Return (X, Y) of the center of cell containing provided text 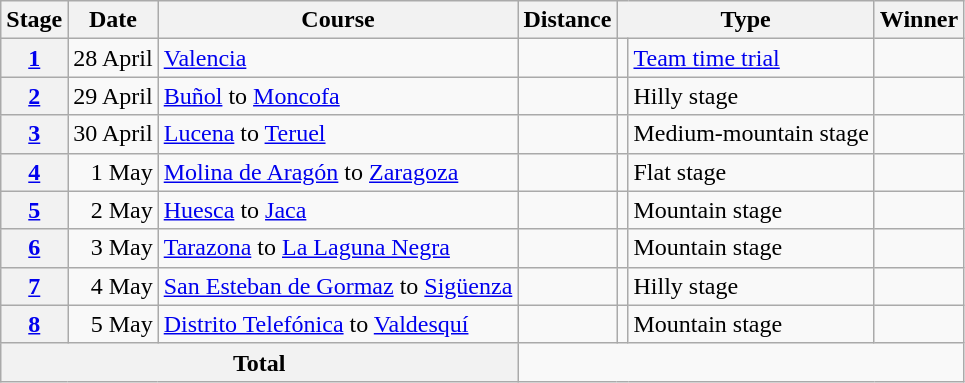
Tarazona to La Laguna Negra (338, 248)
Buñol to Moncofa (338, 96)
Team time trial (751, 58)
Course (338, 20)
30 April (113, 134)
Molina de Aragón to Zaragoza (338, 172)
3 May (113, 248)
Flat stage (751, 172)
4 (34, 172)
Date (113, 20)
Huesca to Jaca (338, 210)
Winner (918, 20)
4 May (113, 286)
San Esteban de Gormaz to Sigüenza (338, 286)
5 (34, 210)
28 April (113, 58)
Distrito Telefónica to Valdesquí (338, 324)
1 (34, 58)
Medium-mountain stage (751, 134)
Stage (34, 20)
1 May (113, 172)
Lucena to Teruel (338, 134)
2 (34, 96)
3 (34, 134)
5 May (113, 324)
6 (34, 248)
Valencia (338, 58)
8 (34, 324)
Distance (568, 20)
2 May (113, 210)
Total (260, 362)
7 (34, 286)
29 April (113, 96)
Type (746, 20)
